Locate the cell with the specified text and output its (x, y) center coordinate. 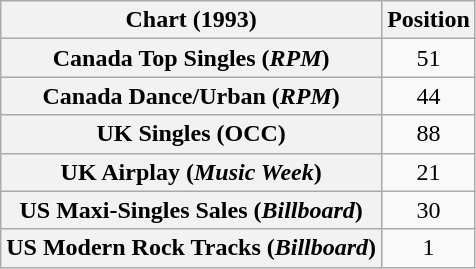
Canada Dance/Urban (RPM) (192, 96)
Chart (1993) (192, 20)
51 (429, 58)
US Modern Rock Tracks (Billboard) (192, 248)
Position (429, 20)
UK Airplay (Music Week) (192, 172)
21 (429, 172)
US Maxi-Singles Sales (Billboard) (192, 210)
1 (429, 248)
30 (429, 210)
44 (429, 96)
UK Singles (OCC) (192, 134)
88 (429, 134)
Canada Top Singles (RPM) (192, 58)
